Extract the [x, y] coordinate from the center of the cell holding the provided text.  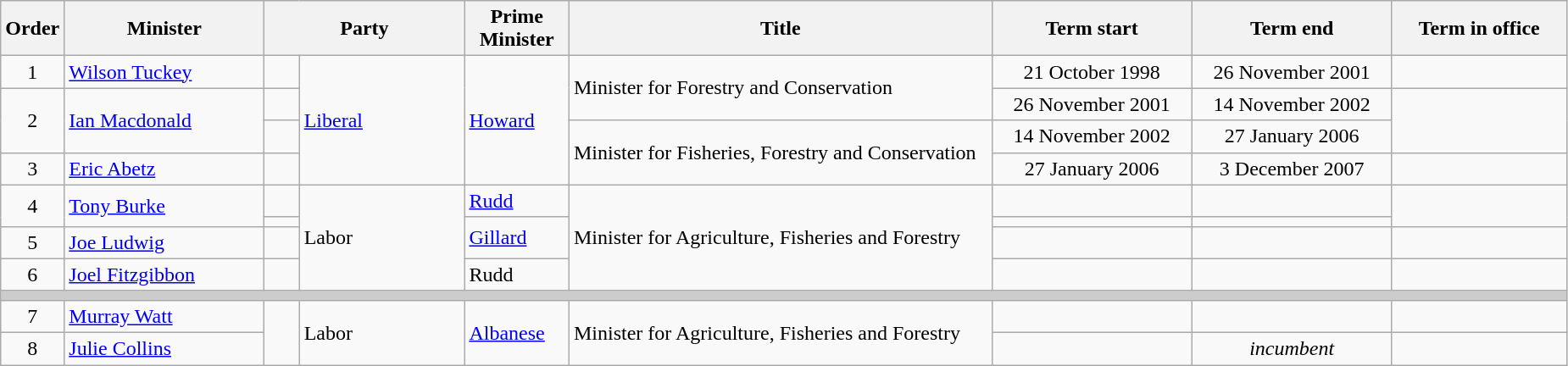
Julie Collins [164, 348]
Order [32, 29]
Party [364, 29]
Minister for Fisheries, Forestry and Conservation [780, 152]
21 October 1998 [1092, 72]
6 [32, 274]
Gillard [517, 237]
Title [780, 29]
Tony Burke [164, 205]
Wilson Tuckey [164, 72]
Minister [164, 29]
1 [32, 72]
Howard [517, 120]
Term in office [1479, 29]
5 [32, 242]
Joe Ludwig [164, 242]
7 [32, 316]
Prime Minister [517, 29]
incumbent [1292, 348]
Eric Abetz [164, 169]
Joel Fitzgibbon [164, 274]
3 December 2007 [1292, 169]
3 [32, 169]
4 [32, 205]
2 [32, 120]
Ian Macdonald [164, 120]
Albanese [517, 332]
8 [32, 348]
Liberal [381, 120]
Murray Watt [164, 316]
Term end [1292, 29]
Term start [1092, 29]
Minister for Forestry and Conservation [780, 88]
